From the cell containing the given text, extract its center point as (x, y) coordinate. 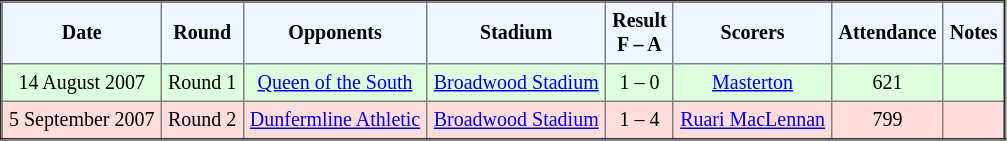
Scorers (752, 33)
5 September 2007 (82, 120)
1 – 4 (639, 120)
ResultF – A (639, 33)
Attendance (888, 33)
Ruari MacLennan (752, 120)
Masterton (752, 83)
14 August 2007 (82, 83)
1 – 0 (639, 83)
Notes (974, 33)
Round 2 (202, 120)
Date (82, 33)
Round (202, 33)
Stadium (516, 33)
799 (888, 120)
Round 1 (202, 83)
Dunfermline Athletic (335, 120)
621 (888, 83)
Opponents (335, 33)
Queen of the South (335, 83)
